Pinpoint the cell where the given text exists, returning its (X, Y) midpoint coordinate. 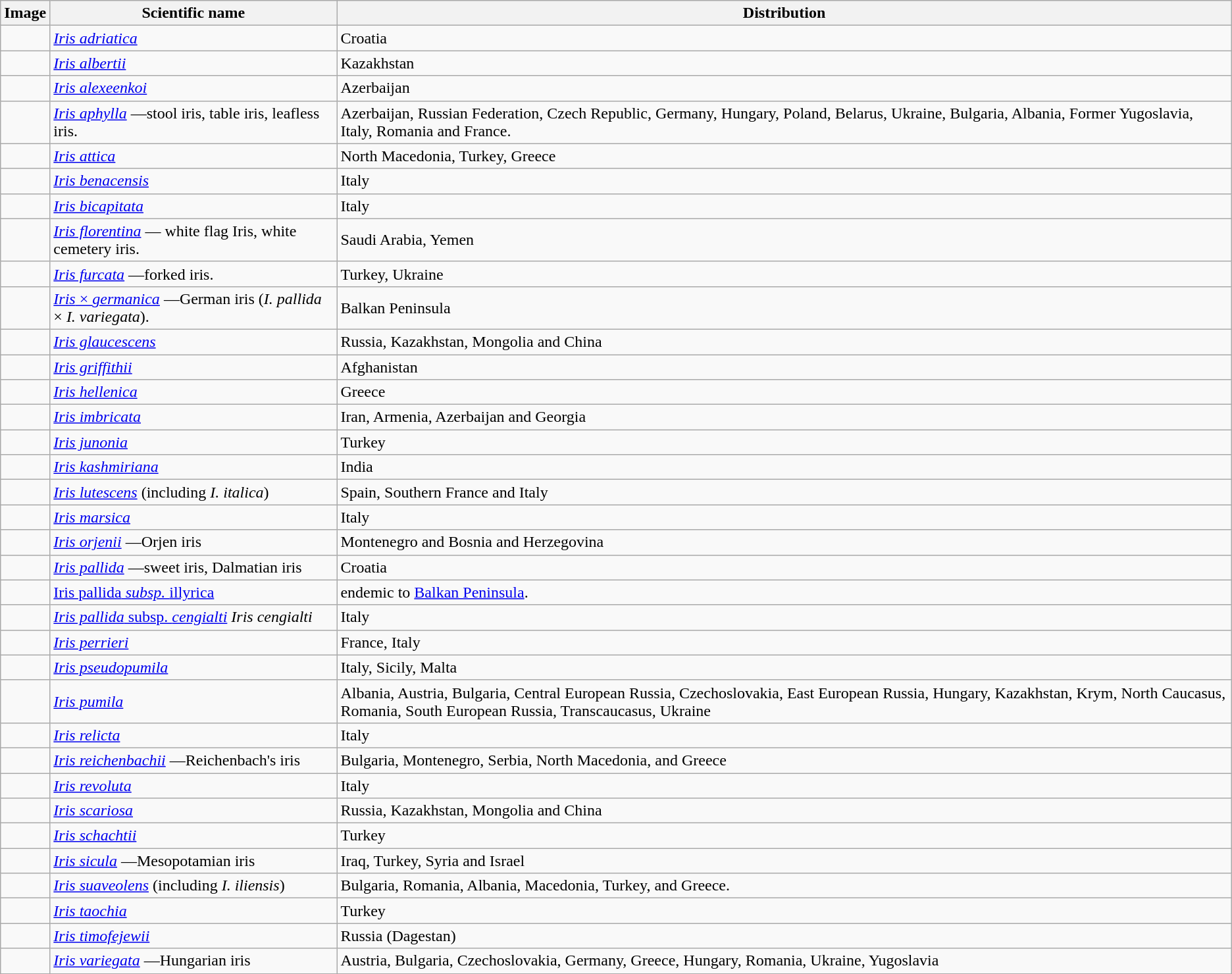
Iris benacensis (193, 181)
Iris pallida —sweet iris, Dalmatian iris (193, 567)
North Macedonia, Turkey, Greece (784, 156)
Austria, Bulgaria, Czechoslovakia, Germany, Greece, Hungary, Romania, Ukraine, Yugoslavia (784, 961)
Iris marsica (193, 517)
Bulgaria, Romania, Albania, Macedonia, Turkey, and Greece. (784, 886)
Russia (Dagestan) (784, 936)
Turkey, Ukraine (784, 274)
Iris kashmiriana (193, 467)
Iris bicapitata (193, 206)
Iris reichenbachii —Reichenbach's iris (193, 760)
Iris revoluta (193, 785)
Italy, Sicily, Malta (784, 667)
Iris suaveolens (including I. iliensis) (193, 886)
Iris glaucescens (193, 342)
Greece (784, 392)
Distribution (784, 13)
France, Italy (784, 642)
Iris pallida subsp. cengialti Iris cengialti (193, 617)
Iris lutescens (including I. italica) (193, 492)
Iris sicula —Mesopotamian iris (193, 861)
Afghanistan (784, 367)
Iris pseudopumila (193, 667)
endemic to Balkan Peninsula. (784, 592)
Iris adriatica (193, 38)
Iris griffithii (193, 367)
Iris attica (193, 156)
India (784, 467)
Iris alexeenkoi (193, 88)
Iris timofejewii (193, 936)
Iris albertii (193, 63)
Kazakhstan (784, 63)
Iraq, Turkey, Syria and Israel (784, 861)
Iris pallida subsp. illyrica (193, 592)
Iris scariosa (193, 811)
Iris aphylla —stool iris, table iris, leafless iris. (193, 122)
Iris relicta (193, 735)
Iris schachtii (193, 836)
Balkan Peninsula (784, 308)
Iris perrieri (193, 642)
Iris hellenica (193, 392)
Spain, Southern France and Italy (784, 492)
Iris imbricata (193, 417)
Bulgaria, Montenegro, Serbia, North Macedonia, and Greece (784, 760)
Iris pumila (193, 702)
Iris junonia (193, 442)
Iris × germanica —German iris (I. pallida × I. variegata). (193, 308)
Image (25, 13)
Azerbaijan (784, 88)
Montenegro and Bosnia and Herzegovina (784, 542)
Iris orjenii —Orjen iris (193, 542)
Iris furcata —forked iris. (193, 274)
Scientific name (193, 13)
Saudi Arabia, Yemen (784, 240)
Iris taochia (193, 911)
Iris florentina — white flag Iris, white cemetery iris. (193, 240)
Iran, Armenia, Azerbaijan and Georgia (784, 417)
Iris variegata —Hungarian iris (193, 961)
